Capture the cell that displays the provided text and extract its [x, y] central coordinate. 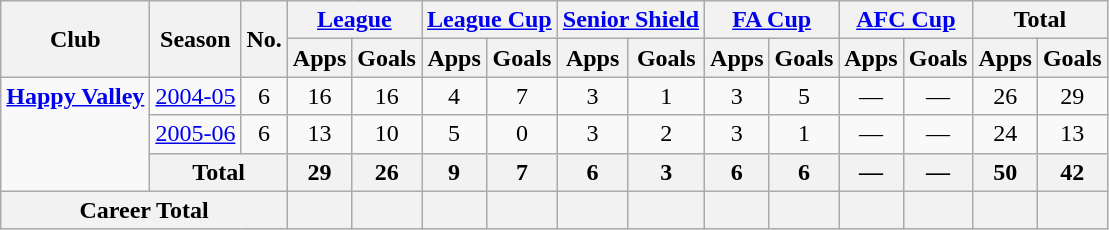
2004-05 [196, 96]
Career Total [144, 210]
9 [454, 172]
2 [666, 134]
League Cup [490, 20]
0 [522, 134]
Happy Valley [76, 134]
Season [196, 39]
24 [1005, 134]
No. [264, 39]
League [354, 20]
Club [76, 39]
50 [1005, 172]
AFC Cup [906, 20]
2005-06 [196, 134]
FA Cup [772, 20]
Senior Shield [630, 20]
42 [1072, 172]
10 [387, 134]
4 [454, 96]
